Scan for the cell matching the given text and deliver its (x, y) coordinate at center. 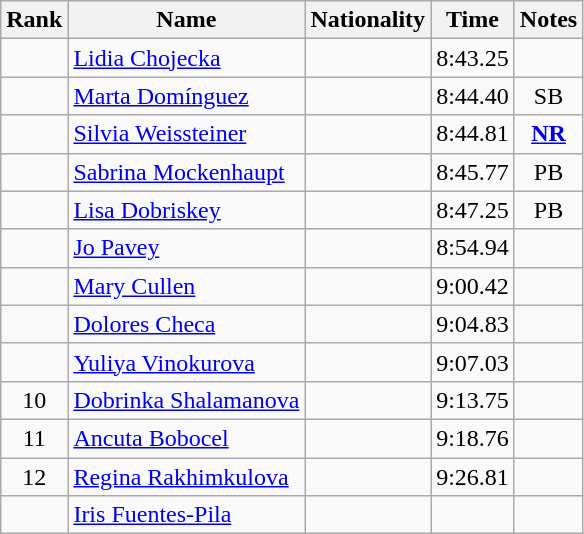
10 (34, 400)
8:44.40 (473, 96)
8:54.94 (473, 248)
Dolores Checa (186, 324)
Ancuta Bobocel (186, 438)
9:07.03 (473, 362)
9:26.81 (473, 477)
Lisa Dobriskey (186, 210)
NR (548, 134)
9:04.83 (473, 324)
Dobrinka Shalamanova (186, 400)
9:00.42 (473, 286)
Lidia Chojecka (186, 58)
9:18.76 (473, 438)
Jo Pavey (186, 248)
Rank (34, 20)
9:13.75 (473, 400)
Yuliya Vinokurova (186, 362)
Notes (548, 20)
12 (34, 477)
8:45.77 (473, 172)
Nationality (368, 20)
11 (34, 438)
8:47.25 (473, 210)
Marta Domínguez (186, 96)
Regina Rakhimkulova (186, 477)
8:43.25 (473, 58)
Mary Cullen (186, 286)
Sabrina Mockenhaupt (186, 172)
SB (548, 96)
Name (186, 20)
Iris Fuentes-Pila (186, 515)
Time (473, 20)
8:44.81 (473, 134)
Silvia Weissteiner (186, 134)
